Return (x, y) of the center of cell containing provided text 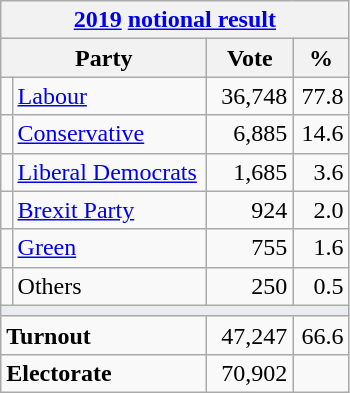
924 (250, 210)
47,247 (250, 335)
755 (250, 248)
2.0 (321, 210)
1.6 (321, 248)
36,748 (250, 96)
Liberal Democrats (110, 172)
70,902 (250, 373)
Vote (250, 58)
Electorate (104, 373)
Conservative (110, 134)
250 (250, 286)
6,885 (250, 134)
Brexit Party (110, 210)
Party (104, 58)
14.6 (321, 134)
0.5 (321, 286)
Others (110, 286)
Turnout (104, 335)
Green (110, 248)
% (321, 58)
2019 notional result (175, 20)
3.6 (321, 172)
1,685 (250, 172)
77.8 (321, 96)
Labour (110, 96)
66.6 (321, 335)
